Pinpoint the cell where the given text exists, returning its (X, Y) midpoint coordinate. 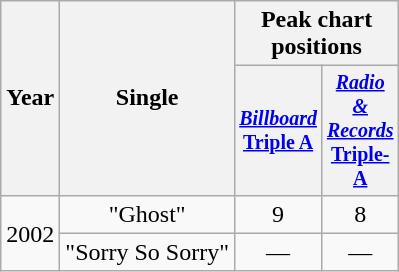
9 (278, 214)
2002 (30, 233)
"Sorry So Sorry" (148, 252)
Billboard Triple A (278, 130)
Year (30, 98)
Single (148, 98)
Peak chart positions (316, 34)
Radio & Records Triple-A (360, 130)
"Ghost" (148, 214)
8 (360, 214)
